Return [x, y] of the center of cell containing provided text 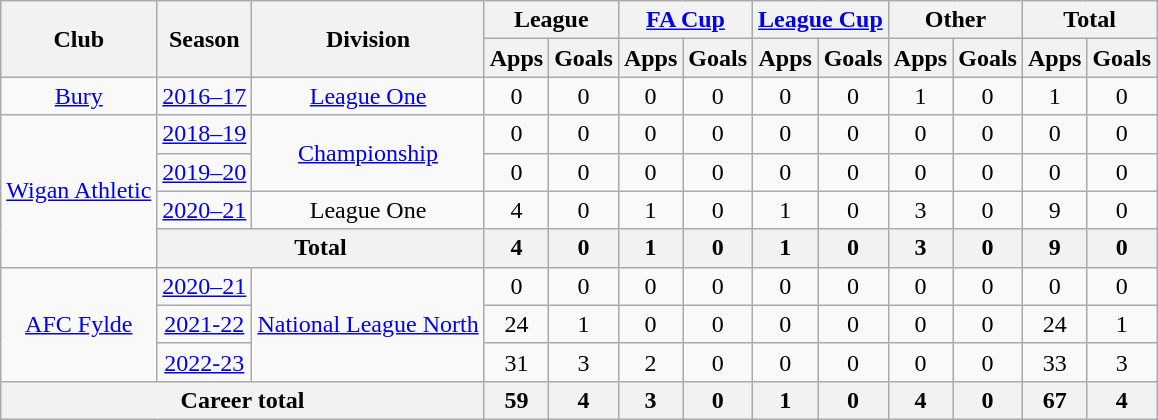
Wigan Athletic [79, 191]
FA Cup [685, 20]
League Cup [821, 20]
2022-23 [204, 362]
31 [516, 362]
2019–20 [204, 172]
2021-22 [204, 324]
Division [368, 39]
Club [79, 39]
2016–17 [204, 96]
Championship [368, 153]
Other [955, 20]
Bury [79, 96]
National League North [368, 324]
AFC Fylde [79, 324]
League [551, 20]
2018–19 [204, 134]
59 [516, 400]
Season [204, 39]
Career total [242, 400]
33 [1054, 362]
2 [650, 362]
67 [1054, 400]
